Extract the (x, y) coordinate from the center of the cell holding the provided text.  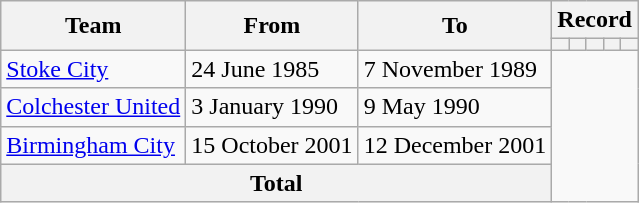
Record (595, 20)
Total (276, 183)
7 November 1989 (455, 69)
Stoke City (94, 69)
Team (94, 26)
Colchester United (94, 107)
15 October 2001 (272, 145)
24 June 1985 (272, 69)
From (272, 26)
Birmingham City (94, 145)
To (455, 26)
3 January 1990 (272, 107)
12 December 2001 (455, 145)
9 May 1990 (455, 107)
